Capture the cell that displays the provided text and extract its [x, y] central coordinate. 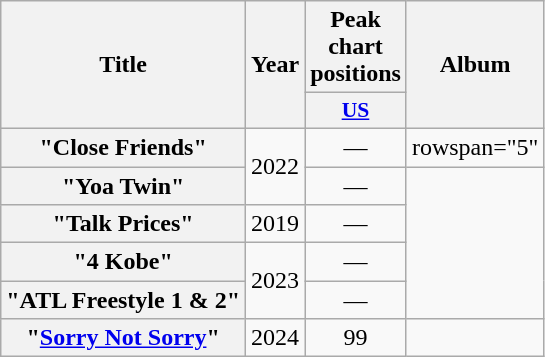
2019 [276, 224]
Year [276, 65]
Title [124, 65]
99 [356, 338]
US [356, 111]
Peak chart positions [356, 47]
2024 [276, 338]
2023 [276, 281]
Album [475, 65]
"Talk Prices" [124, 224]
"Yoa Twin" [124, 185]
"Sorry Not Sorry" [124, 338]
"ATL Freestyle 1 & 2" [124, 300]
rowspan="5" [475, 147]
"Close Friends" [124, 147]
"4 Kobe" [124, 262]
2022 [276, 166]
